From the cell containing the given text, extract its center point as [X, Y] coordinate. 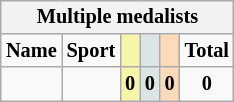
Total [207, 51]
Sport [91, 51]
Multiple medalists [118, 17]
Name [32, 51]
